Find where the given text appears and provide that cell's center as (X, Y) coordinate. 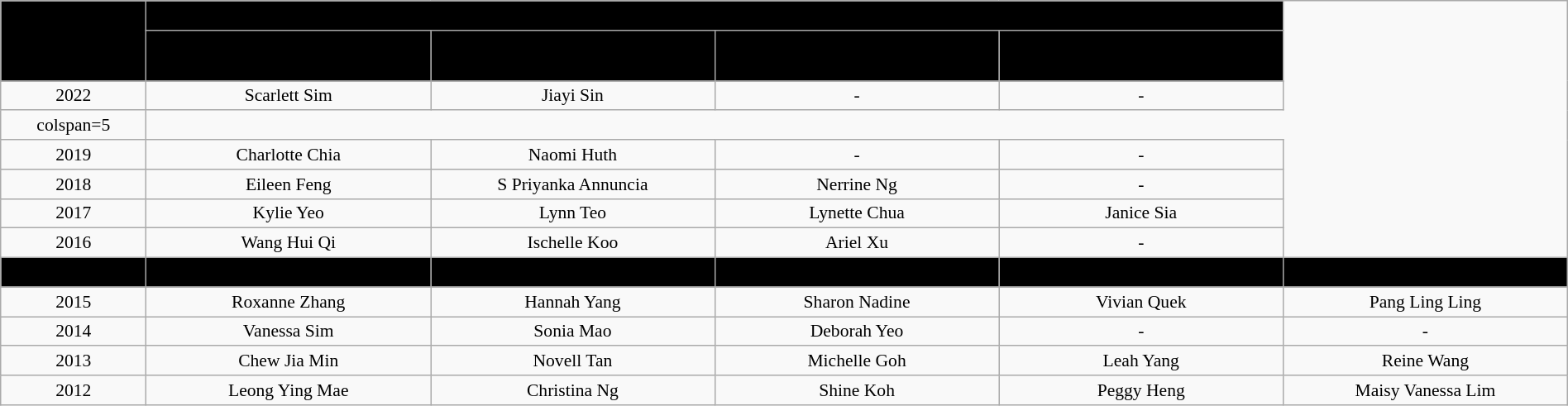
Eileen Feng (289, 184)
Vivian Quek (1141, 302)
2018 (74, 184)
Charlotte Chia (289, 155)
Roxanne Zhang (289, 302)
2016 (74, 243)
Maisy Vanessa Lim (1426, 390)
Ariel Xu (857, 243)
Naomi Huth (573, 155)
Michelle Goh (857, 361)
2019 (74, 155)
Christina Ng (573, 390)
2012 (74, 390)
Scarlett Sim (289, 96)
Third Runner-up (1141, 273)
2017 (74, 213)
colspan=5 (74, 126)
Lynette Chua (857, 213)
Peggy Heng (1141, 390)
2013 (74, 361)
Deborah Yeo (857, 332)
Second Runner-up (857, 273)
Leah Yang (1141, 361)
Sonia Mao (573, 332)
Wang Hui Qi (289, 243)
Novell Tan (573, 361)
S Priyanka Annuncia (573, 184)
Reine Wang (1426, 361)
Supranational (573, 56)
Leong Ying Mae (289, 390)
Asia Pacific International (857, 56)
Pang Ling Ling (1426, 302)
Shine Koh (857, 390)
2015 (74, 302)
Janice Sia (1141, 213)
Hannah Yang (573, 302)
Fourth Runner-up (1426, 273)
Nerrine Ng (857, 184)
Kylie Yeo (289, 213)
Tourism Queen of the Year International (1141, 56)
Sharon Nadine (857, 302)
Miss International Singapore Elemental Court Titlists (715, 16)
First Runner-up (573, 273)
Chew Jia Min (289, 361)
Jiayi Sin (573, 96)
2014 (74, 332)
Lynn Teo (573, 213)
2022 (74, 96)
Ischelle Koo (573, 243)
Vanessa Sim (289, 332)
